Find where the given text appears and provide that cell's center as (x, y) coordinate. 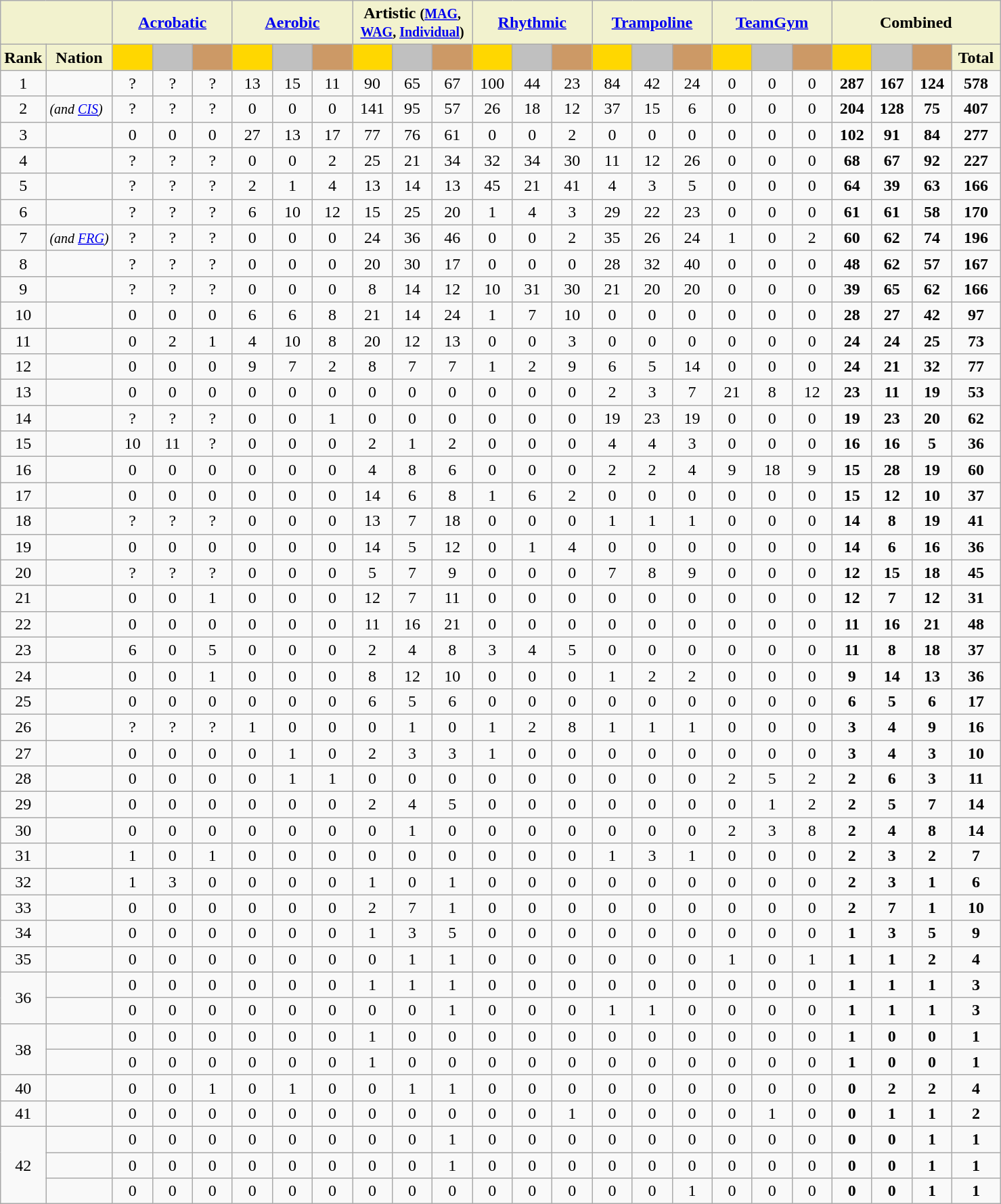
124 (931, 83)
Rhythmic (532, 23)
75 (931, 109)
90 (372, 83)
204 (851, 109)
95 (413, 109)
TeamGym (772, 23)
(and CIS) (79, 109)
407 (976, 109)
128 (892, 109)
63 (931, 186)
53 (976, 393)
141 (372, 109)
58 (931, 212)
196 (976, 238)
Rank (23, 58)
102 (851, 135)
Trampoline (652, 23)
287 (851, 83)
170 (976, 212)
68 (851, 160)
73 (976, 340)
277 (976, 135)
92 (931, 160)
Artistic (MAG, WAG, Individual) (411, 23)
(and FRG) (79, 238)
76 (413, 135)
74 (931, 238)
91 (892, 135)
Nation (79, 58)
578 (976, 83)
44 (532, 83)
Combined (916, 23)
Acrobatic (172, 23)
Total (976, 58)
38 (23, 1049)
33 (23, 908)
227 (976, 160)
97 (976, 315)
Aerobic (292, 23)
46 (452, 238)
64 (851, 186)
100 (493, 83)
